Capture the cell that displays the provided text and extract its [x, y] central coordinate. 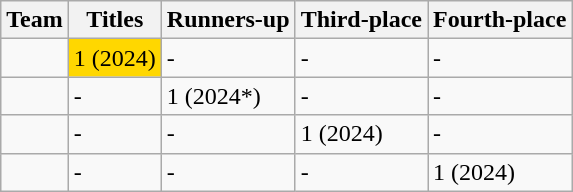
1 (2024*) [228, 96]
Team [35, 20]
Titles [114, 20]
Third-place [361, 20]
Fourth-place [500, 20]
Runners-up [228, 20]
